Capture the cell that displays the provided text and extract its (x, y) central coordinate. 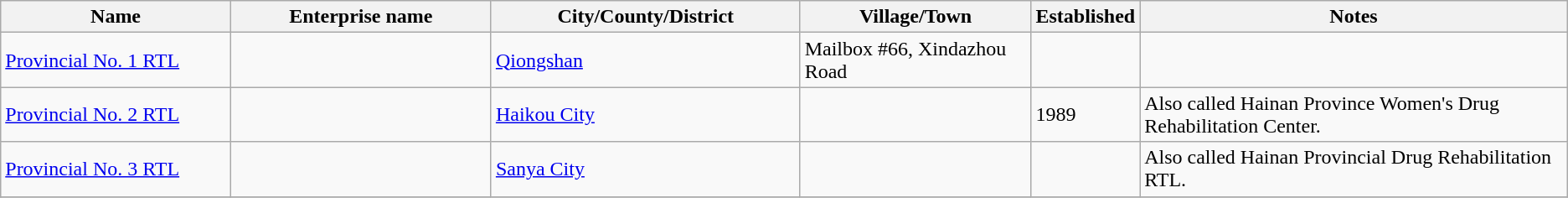
Provincial No. 3 RTL (116, 169)
Qiongshan (645, 60)
City/County/District (645, 17)
Also called Hainan Provincial Drug Rehabilitation RTL. (1354, 169)
Haikou City (645, 114)
Village/Town (916, 17)
Mailbox #66, Xindazhou Road (916, 60)
Provincial No. 1 RTL (116, 60)
Enterprise name (360, 17)
Also called Hainan Province Women's Drug Rehabilitation Center. (1354, 114)
Established (1086, 17)
Name (116, 17)
Sanya City (645, 169)
Notes (1354, 17)
1989 (1086, 114)
Provincial No. 2 RTL (116, 114)
